Pinpoint the cell where the given text exists, returning its [X, Y] midpoint coordinate. 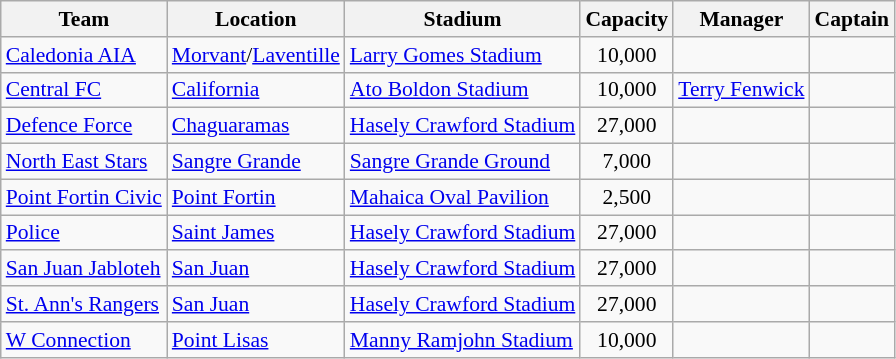
Caledonia AIA [84, 55]
Ato Boldon Stadium [463, 90]
Chaguaramas [256, 126]
California [256, 90]
Saint James [256, 233]
Location [256, 19]
Manny Ramjohn Stadium [463, 340]
North East Stars [84, 162]
2,500 [626, 197]
Central FC [84, 90]
Defence Force [84, 126]
San Juan Jabloteh [84, 269]
Stadium [463, 19]
Captain [852, 19]
7,000 [626, 162]
Police [84, 233]
W Connection [84, 340]
Point Lisas [256, 340]
Point Fortin [256, 197]
Morvant/Laventille [256, 55]
Capacity [626, 19]
Mahaica Oval Pavilion [463, 197]
Manager [741, 19]
Larry Gomes Stadium [463, 55]
Terry Fenwick [741, 90]
Sangre Grande [256, 162]
St. Ann's Rangers [84, 304]
Team [84, 19]
Sangre Grande Ground [463, 162]
Point Fortin Civic [84, 197]
